Identify which cell holds the provided text, then report its (x, y) central coordinate. 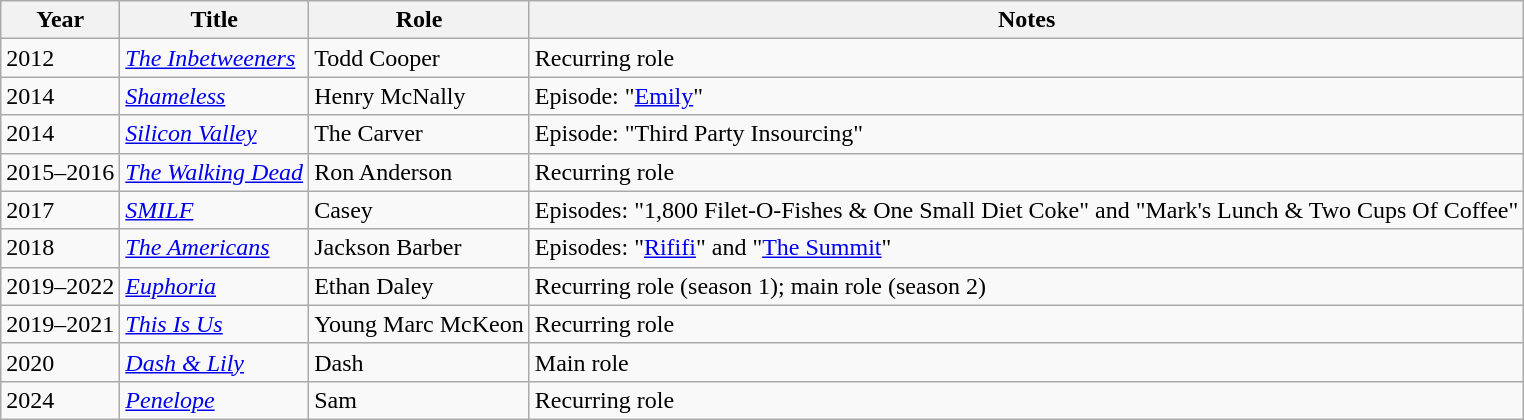
2012 (60, 58)
The Carver (420, 134)
Henry McNally (420, 96)
SMILF (214, 210)
2017 (60, 210)
Year (60, 20)
2024 (60, 400)
The Walking Dead (214, 172)
Young Marc McKeon (420, 324)
Notes (1026, 20)
Euphoria (214, 286)
Recurring role (season 1); main role (season 2) (1026, 286)
Dash (420, 362)
Dash & Lily (214, 362)
Todd Cooper (420, 58)
Role (420, 20)
Episodes: "Rififi" and "The Summit" (1026, 248)
Silicon Valley (214, 134)
Sam (420, 400)
Ron Anderson (420, 172)
Penelope (214, 400)
Title (214, 20)
This Is Us (214, 324)
The Americans (214, 248)
2015–2016 (60, 172)
The Inbetweeners (214, 58)
Ethan Daley (420, 286)
2020 (60, 362)
Episodes: "1,800 Filet-O-Fishes & One Small Diet Coke" and "Mark's Lunch & Two Cups Of Coffee" (1026, 210)
Jackson Barber (420, 248)
Shameless (214, 96)
2019–2022 (60, 286)
Main role (1026, 362)
2019–2021 (60, 324)
Casey (420, 210)
Episode: "Emily" (1026, 96)
Episode: "Third Party Insourcing" (1026, 134)
2018 (60, 248)
